Extract the [X, Y] coordinate from the center of the cell holding the provided text.  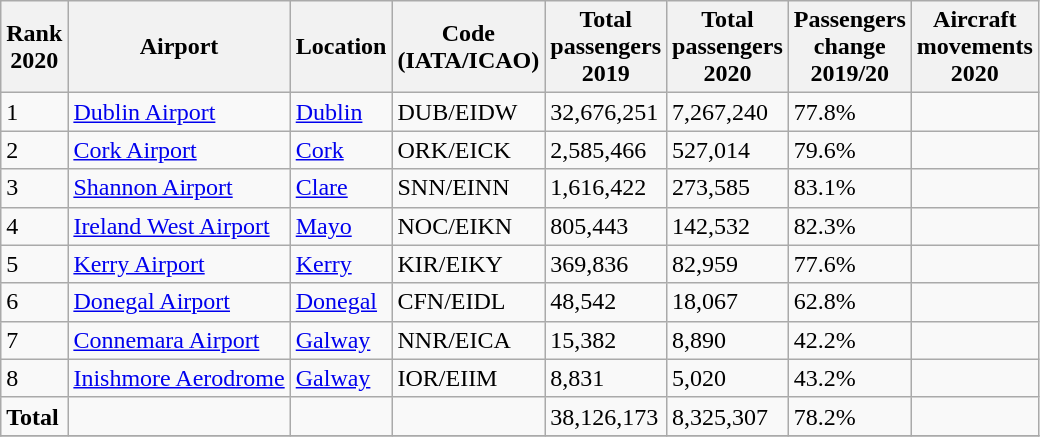
142,532 [728, 226]
Total [34, 416]
Kerry [341, 264]
Shannon Airport [179, 188]
Cork Airport [179, 150]
Totalpassengers2019 [606, 47]
Donegal [341, 302]
42.2% [850, 340]
ORK/EICK [468, 150]
SNN/EINN [468, 188]
2,585,466 [606, 150]
Totalpassengers2020 [728, 47]
NNR/EICA [468, 340]
15,382 [606, 340]
Ireland West Airport [179, 226]
82,959 [728, 264]
1 [34, 112]
7 [34, 340]
Mayo [341, 226]
Airport [179, 47]
8,890 [728, 340]
62.8% [850, 302]
78.2% [850, 416]
83.1% [850, 188]
Dublin [341, 112]
48,542 [606, 302]
8 [34, 378]
77.8% [850, 112]
Code(IATA/ICAO) [468, 47]
Inishmore Aerodrome [179, 378]
4 [34, 226]
IOR/EIIM [468, 378]
Passengerschange2019/20 [850, 47]
8,325,307 [728, 416]
38,126,173 [606, 416]
18,067 [728, 302]
1,616,422 [606, 188]
Rank2020 [34, 47]
32,676,251 [606, 112]
273,585 [728, 188]
3 [34, 188]
7,267,240 [728, 112]
KIR/EIKY [468, 264]
5,020 [728, 378]
369,836 [606, 264]
43.2% [850, 378]
Donegal Airport [179, 302]
79.6% [850, 150]
6 [34, 302]
77.6% [850, 264]
8,831 [606, 378]
Aircraftmovements2020 [974, 47]
Dublin Airport [179, 112]
2 [34, 150]
Location [341, 47]
Clare [341, 188]
CFN/EIDL [468, 302]
DUB/EIDW [468, 112]
5 [34, 264]
Connemara Airport [179, 340]
805,443 [606, 226]
NOC/EIKN [468, 226]
82.3% [850, 226]
Cork [341, 150]
527,014 [728, 150]
Kerry Airport [179, 264]
